Pinpoint the cell where the given text exists, returning its (X, Y) midpoint coordinate. 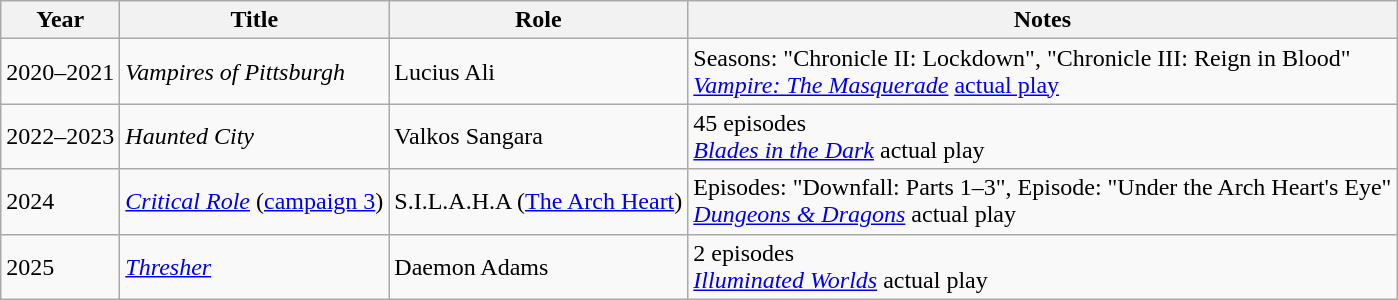
Seasons: "Chronicle II: Lockdown", "Chronicle III: Reign in Blood"Vampire: The Masquerade actual play (1042, 72)
Daemon Adams (538, 266)
2022–2023 (60, 136)
Lucius Ali (538, 72)
Critical Role (campaign 3) (254, 202)
Title (254, 20)
2024 (60, 202)
2025 (60, 266)
Notes (1042, 20)
Thresher (254, 266)
2 episodesIlluminated Worlds actual play (1042, 266)
Vampires of Pittsburgh (254, 72)
Haunted City (254, 136)
Episodes: "Downfall: Parts 1–3", Episode: "Under the Arch Heart's Eye"Dungeons & Dragons actual play (1042, 202)
Valkos Sangara (538, 136)
Role (538, 20)
S.I.L.A.H.A (The Arch Heart) (538, 202)
Year (60, 20)
45 episodesBlades in the Dark actual play (1042, 136)
2020–2021 (60, 72)
